Capture the cell that displays the provided text and extract its [X, Y] central coordinate. 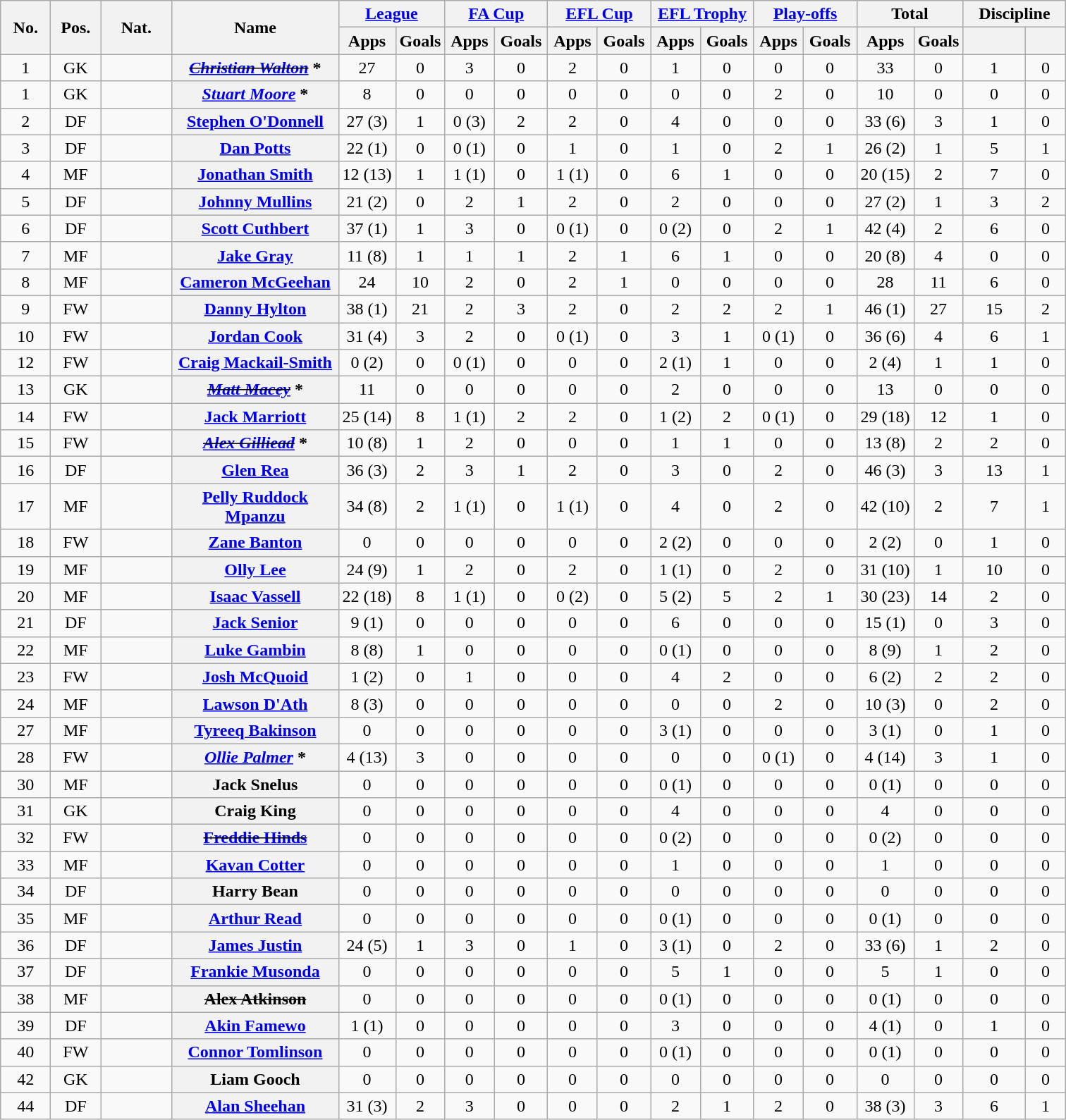
Luke Gambin [255, 650]
31 (10) [886, 570]
29 (18) [886, 417]
Jack Snelus [255, 784]
Christian Walton * [255, 68]
Glen Rea [255, 470]
EFL Cup [599, 14]
Dan Potts [255, 148]
22 (18) [367, 596]
36 (6) [886, 336]
13 (8) [886, 443]
30 (23) [886, 596]
Arthur Read [255, 918]
23 [25, 677]
8 (8) [367, 650]
Ollie Palmer * [255, 757]
Jonathan Smith [255, 175]
Stuart Moore * [255, 94]
Frankie Musonda [255, 972]
22 [25, 650]
31 [25, 811]
38 (3) [886, 1106]
26 (2) [886, 148]
Tyreeq Bakinson [255, 730]
No. [25, 27]
4 (1) [886, 1026]
35 [25, 918]
6 (2) [886, 677]
2 (1) [675, 363]
Nat. [137, 27]
27 (3) [367, 121]
24 (5) [367, 945]
11 (8) [367, 255]
Kavan Cotter [255, 865]
Scott Cuthbert [255, 228]
Craig Mackail-Smith [255, 363]
Discipline [1015, 14]
Alex Atkinson [255, 999]
FA Cup [496, 14]
10 (8) [367, 443]
Akin Famewo [255, 1026]
Jordan Cook [255, 336]
27 (2) [886, 202]
Jack Marriott [255, 417]
20 (8) [886, 255]
31 (3) [367, 1106]
39 [25, 1026]
Isaac Vassell [255, 596]
Harry Bean [255, 892]
20 [25, 596]
Alex Gilliead * [255, 443]
James Justin [255, 945]
31 (4) [367, 336]
Olly Lee [255, 570]
46 (3) [886, 470]
9 (1) [367, 623]
37 [25, 972]
2 (4) [886, 363]
18 [25, 543]
21 (2) [367, 202]
Danny Hylton [255, 309]
24 (9) [367, 570]
44 [25, 1106]
Connor Tomlinson [255, 1052]
20 (15) [886, 175]
34 (8) [367, 506]
Josh McQuoid [255, 677]
4 (14) [886, 757]
8 (3) [367, 703]
32 [25, 838]
Matt Macey * [255, 390]
46 (1) [886, 309]
36 [25, 945]
Jack Senior [255, 623]
Johnny Mullins [255, 202]
Pelly Ruddock Mpanzu [255, 506]
Zane Banton [255, 543]
30 [25, 784]
Play-offs [805, 14]
Lawson D'Ath [255, 703]
EFL Trophy [702, 14]
42 (10) [886, 506]
17 [25, 506]
38 (1) [367, 309]
37 (1) [367, 228]
4 (13) [367, 757]
Cameron McGeehan [255, 282]
40 [25, 1052]
10 (3) [886, 703]
Stephen O'Donnell [255, 121]
42 [25, 1079]
Name [255, 27]
12 (13) [367, 175]
Jake Gray [255, 255]
League [392, 14]
19 [25, 570]
15 (1) [886, 623]
22 (1) [367, 148]
5 (2) [675, 596]
Pos. [76, 27]
Alan Sheehan [255, 1106]
0 (3) [470, 121]
Liam Gooch [255, 1079]
42 (4) [886, 228]
Freddie Hinds [255, 838]
34 [25, 892]
38 [25, 999]
Craig King [255, 811]
36 (3) [367, 470]
8 (9) [886, 650]
9 [25, 309]
16 [25, 470]
25 (14) [367, 417]
Total [909, 14]
